Identify which cell holds the provided text, then report its (x, y) central coordinate. 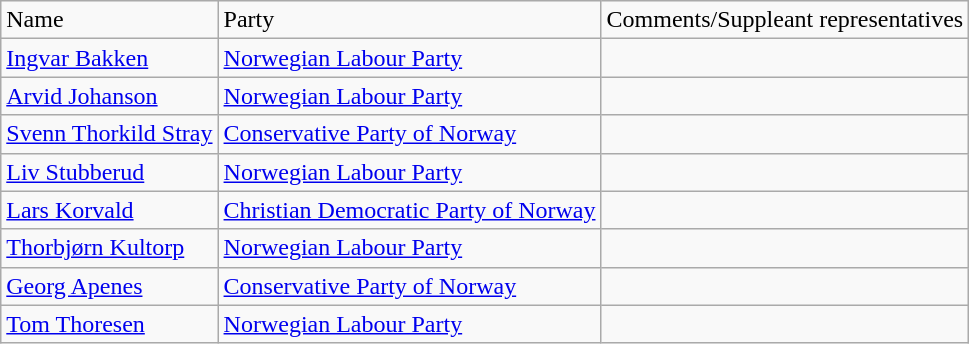
Arvid Johanson (110, 96)
Ingvar Bakken (110, 58)
Thorbjørn Kultorp (110, 248)
Party (410, 20)
Georg Apenes (110, 286)
Liv Stubberud (110, 172)
Tom Thoresen (110, 324)
Comments/Suppleant representatives (785, 20)
Name (110, 20)
Lars Korvald (110, 210)
Svenn Thorkild Stray (110, 134)
Christian Democratic Party of Norway (410, 210)
